Identify which cell holds the provided text, then report its [x, y] central coordinate. 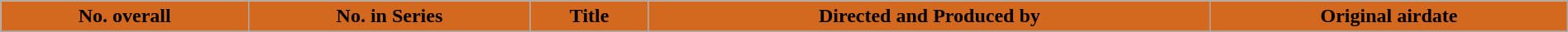
No. overall [125, 16]
Title [589, 16]
Directed and Produced by [930, 16]
No. in Series [390, 16]
Original airdate [1389, 16]
